Pinpoint the cell where the given text exists, returning its (x, y) midpoint coordinate. 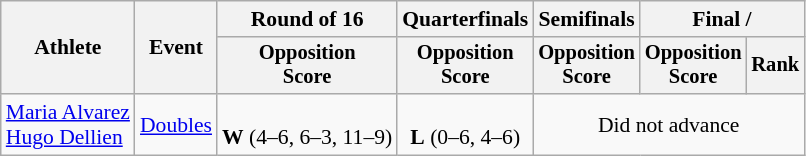
Semifinals (586, 19)
Final / (722, 19)
Doubles (176, 124)
L (0–6, 4–6) (465, 124)
Athlete (68, 48)
Quarterfinals (465, 19)
Event (176, 48)
Maria AlvarezHugo Dellien (68, 124)
Round of 16 (307, 19)
W (4–6, 6–3, 11–9) (307, 124)
Rank (775, 66)
Did not advance (668, 124)
